Scan for the cell matching the given text and deliver its [x, y] coordinate at center. 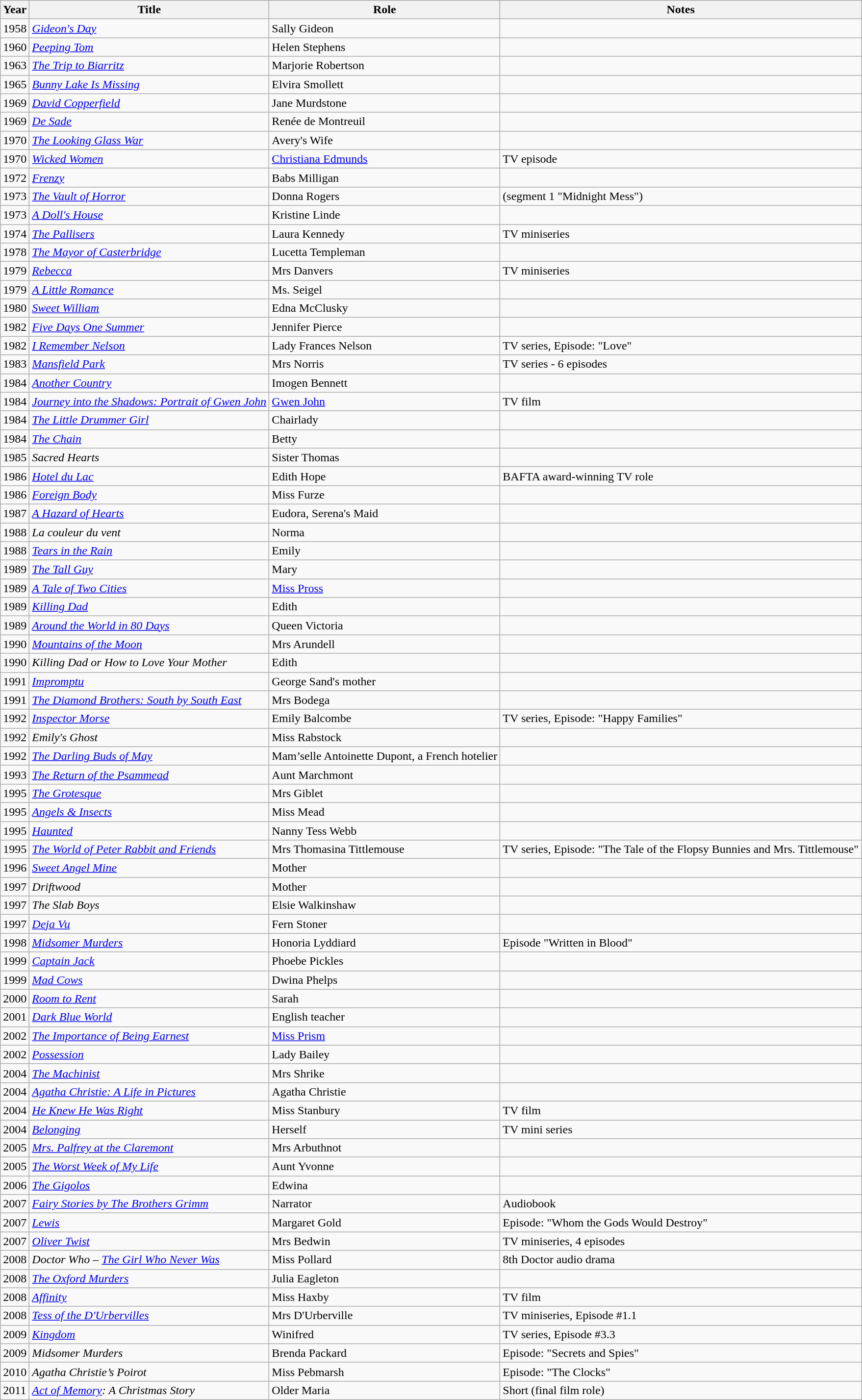
1978 [15, 252]
Julia Eagleton [384, 1278]
Queen Victoria [384, 625]
Bunny Lake Is Missing [149, 84]
Emily [384, 551]
Emily's Ghost [149, 737]
Wicked Women [149, 159]
A Little Romance [149, 290]
The Chain [149, 439]
Donna Rogers [384, 196]
Impromptu [149, 681]
Haunted [149, 831]
Aunt Marchmont [384, 775]
Elvira Smollett [384, 84]
Miss Haxby [384, 1297]
Title [149, 10]
Agatha Christie [384, 1092]
Miss Pross [384, 588]
Agatha Christie’s Poirot [149, 1372]
Lady Bailey [384, 1054]
Oliver Twist [149, 1241]
Sweet Angel Mine [149, 868]
Honoria Lyddiard [384, 943]
Eudora, Serena's Maid [384, 513]
Year [15, 10]
Belonging [149, 1129]
Aunt Yvonne [384, 1167]
TV miniseries, Episode #1.1 [681, 1316]
Episode: "The Clocks" [681, 1372]
De Sade [149, 122]
1993 [15, 775]
Angels & Insects [149, 812]
The Gigolos [149, 1185]
The Return of the Psammead [149, 775]
Affinity [149, 1297]
A Doll's House [149, 215]
1965 [15, 84]
Episode "Written in Blood" [681, 943]
Norma [384, 532]
Mad Cows [149, 980]
The Pallisers [149, 234]
1963 [15, 66]
(segment 1 "Midnight Mess") [681, 196]
Edwina [384, 1185]
2010 [15, 1372]
Audiobook [681, 1204]
The Mayor of Casterbridge [149, 252]
1985 [15, 457]
Mrs Giblet [384, 793]
1998 [15, 943]
The Diamond Brothers: South by South East [149, 700]
Gwen John [384, 401]
Edith Hope [384, 476]
1958 [15, 28]
Journey into the Shadows: Portrait of Gwen John [149, 401]
Emily Balcombe [384, 719]
1974 [15, 234]
Notes [681, 10]
Elsie Walkinshaw [384, 905]
Fairy Stories by The Brothers Grimm [149, 1204]
The Slab Boys [149, 905]
Act of Memory: A Christmas Story [149, 1390]
Mrs D'Urberville [384, 1316]
Mrs Arbuthnot [384, 1148]
Peeping Tom [149, 47]
2000 [15, 999]
David Copperfield [149, 103]
Miss Pollard [384, 1260]
TV series, Episode: "Happy Families" [681, 719]
Driftwood [149, 887]
Fern Stoner [384, 924]
Inspector Morse [149, 719]
Imogen Bennett [384, 383]
Possession [149, 1054]
Helen Stephens [384, 47]
Kristine Linde [384, 215]
Christiana Edmunds [384, 159]
Hotel du Lac [149, 476]
Mrs Danvers [384, 271]
The Worst Week of My Life [149, 1167]
Margaret Gold [384, 1223]
Doctor Who – The Girl Who Never Was [149, 1260]
Deja Vu [149, 924]
Sacred Hearts [149, 457]
Narrator [384, 1204]
Mrs Shrike [384, 1073]
Room to Rent [149, 999]
Winifred [384, 1334]
Betty [384, 439]
The Oxford Murders [149, 1278]
Episode: "Secrets and Spies" [681, 1353]
Agatha Christie: A Life in Pictures [149, 1092]
Sarah [384, 999]
Miss Furze [384, 495]
Gideon's Day [149, 28]
Lewis [149, 1223]
Dark Blue World [149, 1017]
2006 [15, 1185]
I Remember Nelson [149, 346]
Short (final film role) [681, 1390]
Rebecca [149, 271]
Sweet William [149, 308]
Dwina Phelps [384, 980]
The Trip to Biarritz [149, 66]
The Grotesque [149, 793]
Captain Jack [149, 961]
Nanny Tess Webb [384, 831]
Mrs Norris [384, 364]
Older Maria [384, 1390]
Foreign Body [149, 495]
1983 [15, 364]
Tess of the D'Urbervilles [149, 1316]
He Knew He Was Right [149, 1110]
Sister Thomas [384, 457]
Miss Prism [384, 1036]
BAFTA award-winning TV role [681, 476]
George Sand's mother [384, 681]
Mary [384, 570]
TV series, Episode #3.3 [681, 1334]
Marjorie Robertson [384, 66]
Laura Kennedy [384, 234]
Ms. Seigel [384, 290]
Kingdom [149, 1334]
Jennifer Pierce [384, 327]
Sally Gideon [384, 28]
Lady Frances Nelson [384, 346]
TV series, Episode: "Love" [681, 346]
TV series, Episode: "The Tale of the Flopsy Bunnies and Mrs. Tittlemouse" [681, 850]
Killing Dad or How to Love Your Mother [149, 663]
The Tall Guy [149, 570]
English teacher [384, 1017]
Five Days One Summer [149, 327]
Brenda Packard [384, 1353]
Miss Stanbury [384, 1110]
Tears in the Rain [149, 551]
The Importance of Being Earnest [149, 1036]
The Little Drummer Girl [149, 420]
Mountains of the Moon [149, 644]
Mrs Bodega [384, 700]
Renée de Montreuil [384, 122]
The Machinist [149, 1073]
1996 [15, 868]
TV miniseries, 4 episodes [681, 1241]
Lucetta Templeman [384, 252]
8th Doctor audio drama [681, 1260]
Killing Dad [149, 607]
TV series - 6 episodes [681, 364]
TV episode [681, 159]
2001 [15, 1017]
Edna McClusky [384, 308]
1987 [15, 513]
The Vault of Horror [149, 196]
1972 [15, 177]
The Darling Buds of May [149, 756]
Episode: "Whom the Gods Would Destroy" [681, 1223]
TV mini series [681, 1129]
Avery's Wife [384, 140]
The World of Peter Rabbit and Friends [149, 850]
A Tale of Two Cities [149, 588]
Frenzy [149, 177]
Herself [384, 1129]
Phoebe Pickles [384, 961]
Around the World in 80 Days [149, 625]
1960 [15, 47]
The Looking Glass War [149, 140]
Chairlady [384, 420]
Miss Rabstock [384, 737]
Mansfield Park [149, 364]
La couleur du vent [149, 532]
Jane Murdstone [384, 103]
Mam’selle Antoinette Dupont, a French hotelier [384, 756]
Mrs Thomasina Tittlemouse [384, 850]
Mrs Arundell [384, 644]
A Hazard of Hearts [149, 513]
2011 [15, 1390]
Mrs Bedwin [384, 1241]
Mrs. Palfrey at the Claremont [149, 1148]
Babs Milligan [384, 177]
Miss Mead [384, 812]
1980 [15, 308]
Miss Pebmarsh [384, 1372]
Role [384, 10]
Another Country [149, 383]
